Extract the [X, Y] coordinate from the center of the cell holding the provided text.  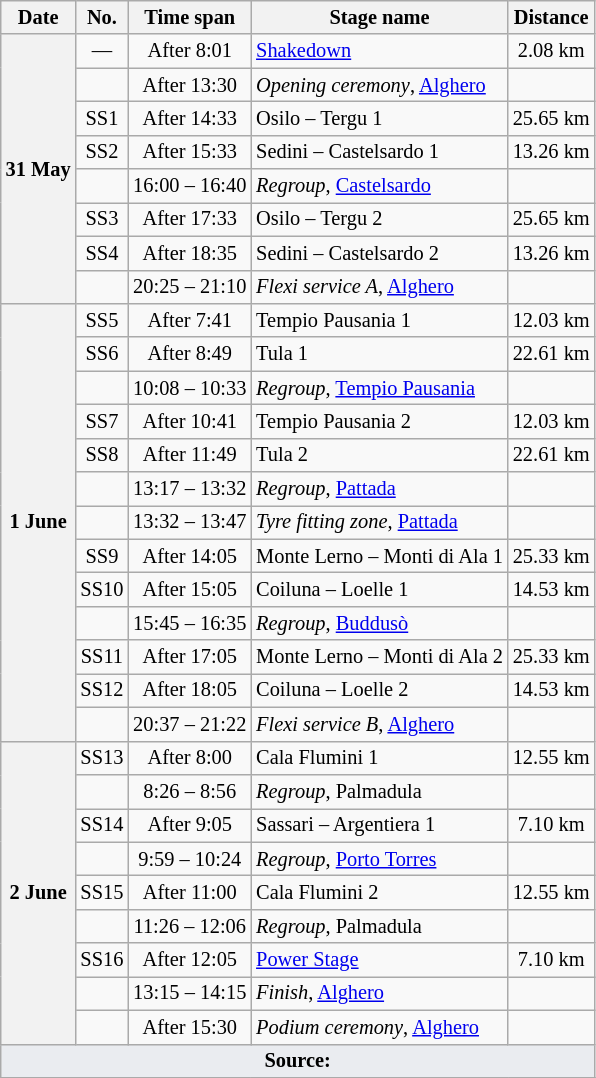
Regroup, Pattada [380, 489]
Osilo – Tergu 2 [380, 219]
After 18:05 [190, 690]
Tula 2 [380, 455]
Tempio Pausania 2 [380, 421]
After 7:41 [190, 320]
16:00 – 16:40 [190, 186]
Cala Flumini 1 [380, 758]
Coiluna – Loelle 2 [380, 690]
SS4 [102, 253]
SS13 [102, 758]
Monte Lerno – Monti di Ala 2 [380, 657]
Coiluna – Loelle 1 [380, 589]
After 15:33 [190, 152]
Monte Lerno – Monti di Ala 1 [380, 556]
SS8 [102, 455]
Time span [190, 17]
Regroup, Castelsardo [380, 186]
Osilo – Tergu 1 [380, 118]
Date [38, 17]
Shakedown [380, 51]
20:37 – 21:22 [190, 724]
15:45 – 16:35 [190, 623]
SS3 [102, 219]
Flexi service A, Alghero [380, 287]
Sedini – Castelsardo 1 [380, 152]
SS11 [102, 657]
After 11:49 [190, 455]
13:17 – 13:32 [190, 489]
SS1 [102, 118]
No. [102, 17]
After 17:05 [190, 657]
After 15:05 [190, 589]
Distance [552, 17]
Finish, Alghero [380, 993]
Regroup, Porto Torres [380, 859]
Sassari – Argentiera 1 [380, 825]
After 14:33 [190, 118]
20:25 – 21:10 [190, 287]
11:26 – 12:06 [190, 926]
Tyre fitting zone, Pattada [380, 522]
9:59 – 10:24 [190, 859]
SS9 [102, 556]
1 June [38, 522]
After 13:30 [190, 85]
SS14 [102, 825]
8:26 – 8:56 [190, 791]
13:32 – 13:47 [190, 522]
After 11:00 [190, 892]
SS7 [102, 421]
SS15 [102, 892]
Sedini – Castelsardo 2 [380, 253]
Flexi service B, Alghero [380, 724]
SS2 [102, 152]
SS6 [102, 354]
Source: [298, 1061]
— [102, 51]
Tula 1 [380, 354]
After 12:05 [190, 960]
13:15 – 14:15 [190, 993]
2 June [38, 892]
Podium ceremony, Alghero [380, 1027]
2.08 km [552, 51]
After 8:01 [190, 51]
Regroup, Buddusò [380, 623]
Tempio Pausania 1 [380, 320]
After 17:33 [190, 219]
SS12 [102, 690]
SS5 [102, 320]
10:08 – 10:33 [190, 388]
After 8:49 [190, 354]
After 8:00 [190, 758]
Cala Flumini 2 [380, 892]
After 15:30 [190, 1027]
31 May [38, 168]
Opening ceremony, Alghero [380, 85]
Regroup, Tempio Pausania [380, 388]
Stage name [380, 17]
After 9:05 [190, 825]
SS16 [102, 960]
Power Stage [380, 960]
SS10 [102, 589]
After 10:41 [190, 421]
After 18:35 [190, 253]
After 14:05 [190, 556]
